Return the (X, Y) coordinate for the center point of the cell that contains the specified text.  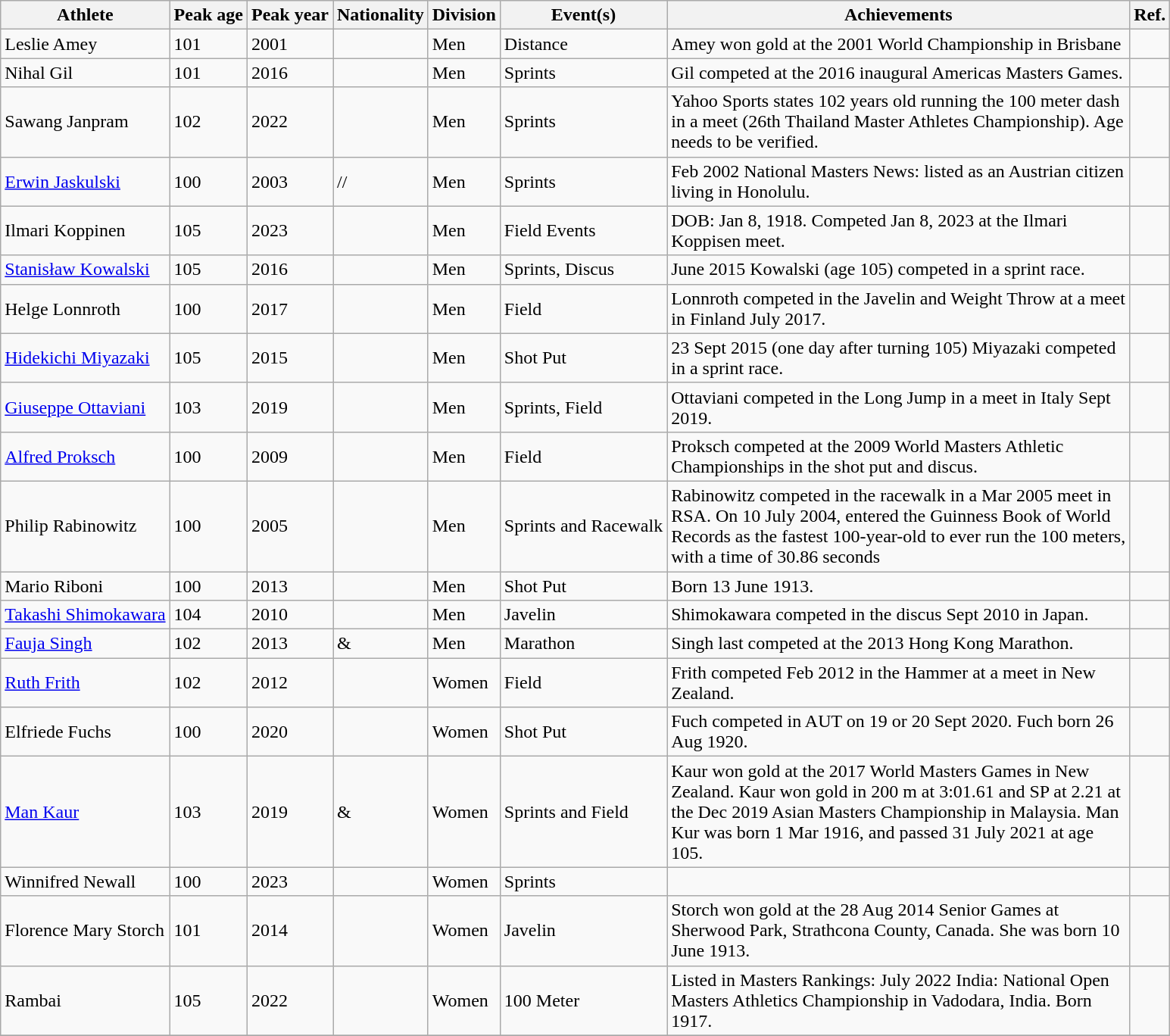
Giuseppe Ottaviani (85, 407)
Fuch competed in AUT on 19 or 20 Sept 2020. Fuch born 26 Aug 1920. (898, 732)
Ruth Frith (85, 683)
Winnifred Newall (85, 882)
Ottaviani competed in the Long Jump in a meet in Italy Sept 2019. (898, 407)
2014 (289, 931)
Listed in Masters Rankings: July 2022 India: National Open Masters Athletics Championship in Vadodara, India. Born 1917. (898, 1000)
Helge Lonnroth (85, 309)
2005 (289, 526)
Nationality (381, 15)
Lonnroth competed in the Javelin and Weight Throw at a meet in Finland July 2017. (898, 309)
Gil competed at the 2016 inaugural Americas Masters Games. (898, 73)
Florence Mary Storch (85, 931)
Yahoo Sports states 102 years old running the 100 meter dash in a meet (26th Thailand Master Athletes Championship). Age needs to be verified. (898, 122)
Ref. (1150, 15)
Peak year (289, 15)
Man Kaur (85, 812)
Frith competed Feb 2012 in the Hammer at a meet in New Zealand. (898, 683)
Leslie Amey (85, 44)
Erwin Jaskulski (85, 182)
Amey won gold at the 2001 World Championship in Brisbane (898, 44)
23 Sept 2015 (one day after turning 105) Miyazaki competed in a sprint race. (898, 357)
Hidekichi Miyazaki (85, 357)
Storch won gold at the 28 Aug 2014 Senior Games at Sherwood Park, Strathcona County, Canada. She was born 10 June 1913. (898, 931)
Mario Riboni (85, 585)
Takashi Shimokawara (85, 615)
Division (463, 15)
Distance (583, 44)
Fauja Singh (85, 644)
Sawang Janpram (85, 122)
June 2015 Kowalski (age 105) competed in a sprint race. (898, 270)
DOB: Jan 8, 1918. Competed Jan 8, 2023 at the Ilmari Koppisen meet. (898, 230)
Born 13 June 1913. (898, 585)
Feb 2002 National Masters News: listed as an Austrian citizen living in Honolulu. (898, 182)
Singh last competed at the 2013 Hong Kong Marathon. (898, 644)
104 (208, 615)
Sprints and Racewalk (583, 526)
100 Meter (583, 1000)
Peak age (208, 15)
Event(s) (583, 15)
Sprints, Discus (583, 270)
2003 (289, 182)
Alfred Proksch (85, 456)
2001 (289, 44)
Sprints and Field (583, 812)
Shimokawara competed in the discus Sept 2010 in Japan. (898, 615)
// (381, 182)
2009 (289, 456)
Stanisław Kowalski (85, 270)
Nihal Gil (85, 73)
Rambai (85, 1000)
Ilmari Koppinen (85, 230)
Marathon (583, 644)
Philip Rabinowitz (85, 526)
Sprints, Field (583, 407)
Athlete (85, 15)
Elfriede Fuchs (85, 732)
Proksch competed at the 2009 World Masters Athletic Championships in the shot put and discus. (898, 456)
2012 (289, 683)
2015 (289, 357)
Achievements (898, 15)
Field Events (583, 230)
2010 (289, 615)
2017 (289, 309)
2020 (289, 732)
